Detect which cell encompasses the target text, then output its (X, Y) center coordinate. 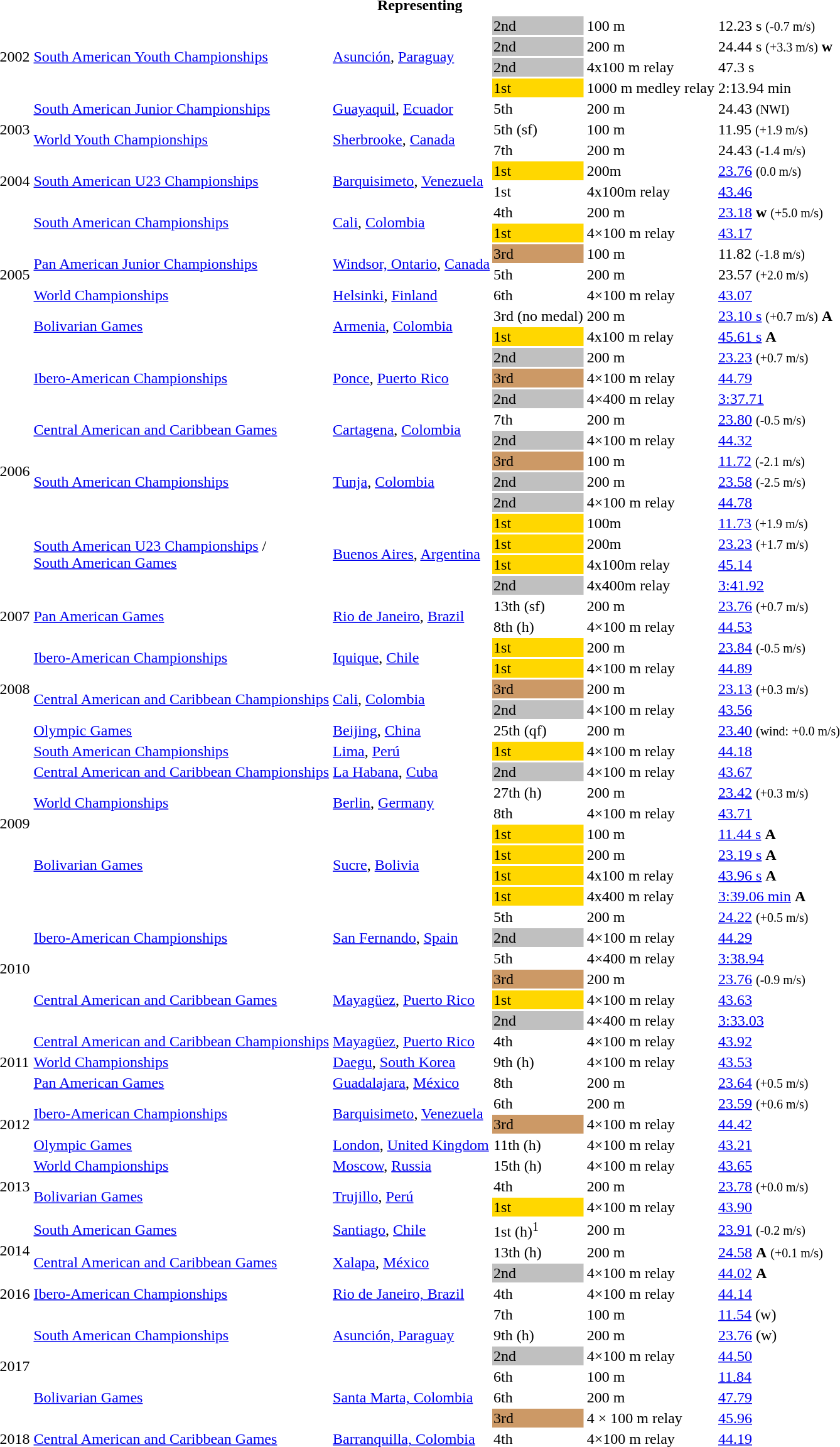
Berlin, Germany (412, 803)
11th (h) (539, 1145)
San Fernando, Spain (412, 938)
8th (h) (539, 627)
South American U23 Championships (181, 181)
Tunja, Colombia (412, 482)
100m (650, 523)
Guayaquil, Ecuador (412, 109)
Ponce, Puerto Rico (412, 378)
3rd (no medal) (539, 316)
Iquique, Chile (412, 658)
South American Youth Championships (181, 57)
Moscow, Russia (412, 1166)
La Habana, Cuba (412, 772)
Armenia, Colombia (412, 327)
Sucre, Bolivia (412, 865)
4x400m relay (650, 585)
London, United Kingdom (412, 1145)
Trujillo, Perú (412, 1197)
Beijing, China (412, 730)
1000 m medley relay (650, 88)
Buenos Aires, Argentina (412, 554)
Lima, Perú (412, 751)
15th (h) (539, 1166)
1st (h)1 (539, 1230)
Xalapa, México (412, 1262)
Santiago, Chile (412, 1230)
Cartagena, Colombia (412, 430)
South American U23 Championships / South American Games (181, 554)
13th (h) (539, 1252)
Santa Marta, Colombia (412, 1397)
4x400 m relay (650, 896)
South American Games (181, 1230)
Daegu, South Korea (412, 1062)
Windsor, Ontario, Canada (412, 264)
World Youth Championships (181, 139)
South American Junior Championships (181, 109)
Guadalajara, México (412, 1083)
Sherbrooke, Canada (412, 139)
4 × 100 m relay (650, 1418)
Pan American Junior Championships (181, 264)
5th (sf) (539, 129)
13th (sf) (539, 606)
25th (qf) (539, 730)
Helsinki, Finland (412, 295)
27th (h) (539, 793)
